Output the [X, Y] coordinate of the center of the cell containing the given text.  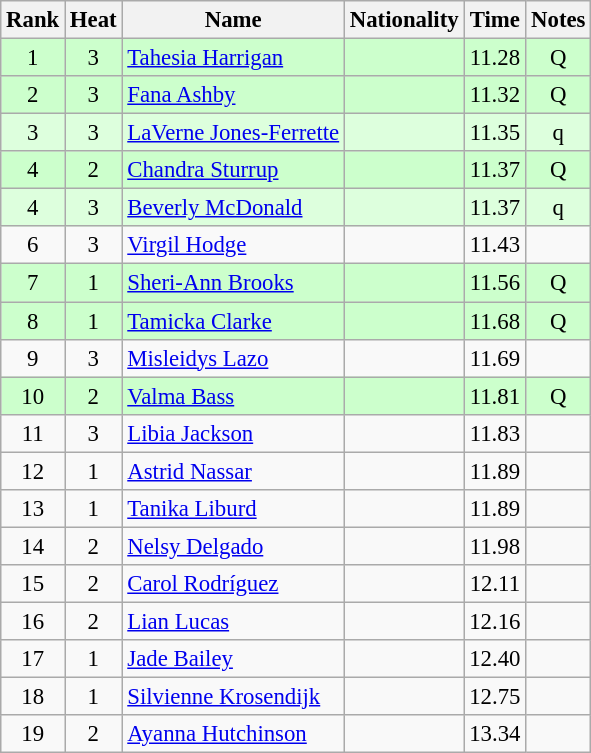
11.43 [495, 245]
19 [33, 734]
Rank [33, 20]
11 [33, 433]
11.68 [495, 321]
LaVerne Jones-Ferrette [233, 133]
14 [33, 546]
11.83 [495, 433]
11.56 [495, 283]
11.69 [495, 358]
16 [33, 621]
Virgil Hodge [233, 245]
Silvienne Krosendijk [233, 697]
17 [33, 659]
6 [33, 245]
7 [33, 283]
Misleidys Lazo [233, 358]
Nelsy Delgado [233, 546]
Lian Lucas [233, 621]
Beverly McDonald [233, 208]
Tahesia Harrigan [233, 58]
Time [495, 20]
Heat [94, 20]
12.40 [495, 659]
Carol Rodríguez [233, 584]
8 [33, 321]
Fana Ashby [233, 95]
11.28 [495, 58]
15 [33, 584]
13.34 [495, 734]
18 [33, 697]
Sheri-Ann Brooks [233, 283]
Nationality [404, 20]
Notes [558, 20]
Astrid Nassar [233, 471]
12.75 [495, 697]
Ayanna Hutchinson [233, 734]
11.81 [495, 396]
12.11 [495, 584]
Jade Bailey [233, 659]
Chandra Sturrup [233, 170]
13 [33, 509]
Valma Bass [233, 396]
9 [33, 358]
Tamicka Clarke [233, 321]
Libia Jackson [233, 433]
11.32 [495, 95]
Name [233, 20]
11.98 [495, 546]
11.35 [495, 133]
12 [33, 471]
Tanika Liburd [233, 509]
12.16 [495, 621]
10 [33, 396]
